Locate the cell with the specified text and output its (X, Y) center coordinate. 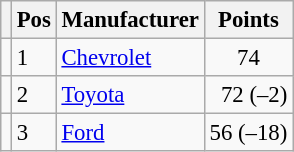
Chevrolet (130, 58)
2 (34, 95)
Ford (130, 133)
Points (248, 20)
3 (34, 133)
1 (34, 58)
Pos (34, 20)
72 (–2) (248, 95)
74 (248, 58)
Manufacturer (130, 20)
Toyota (130, 95)
56 (–18) (248, 133)
